Return (x, y) of the center of cell containing provided text 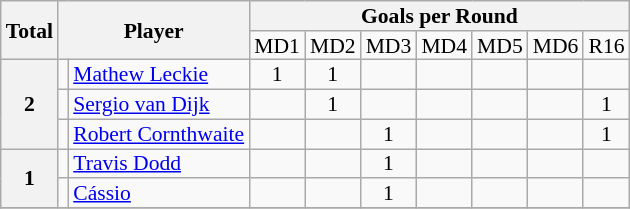
MD6 (556, 46)
Mathew Leckie (158, 75)
Goals per Round (439, 16)
Cássio (158, 193)
MD3 (389, 46)
2 (30, 104)
R16 (606, 46)
Player (154, 30)
Robert Cornthwaite (158, 134)
MD5 (500, 46)
MD4 (444, 46)
MD1 (277, 46)
MD2 (333, 46)
Travis Dodd (158, 164)
Total (30, 30)
Sergio van Dijk (158, 105)
